Capture the cell that displays the provided text and extract its (x, y) central coordinate. 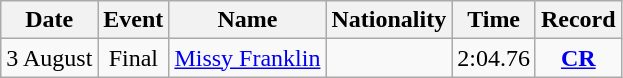
Final (134, 58)
3 August (50, 58)
Name (248, 20)
2:04.76 (494, 58)
Missy Franklin (248, 58)
Nationality (389, 20)
Record (578, 20)
Date (50, 20)
Event (134, 20)
CR (578, 58)
Time (494, 20)
